For the text-containing cell, return its midpoint in [X, Y] coordinate format. 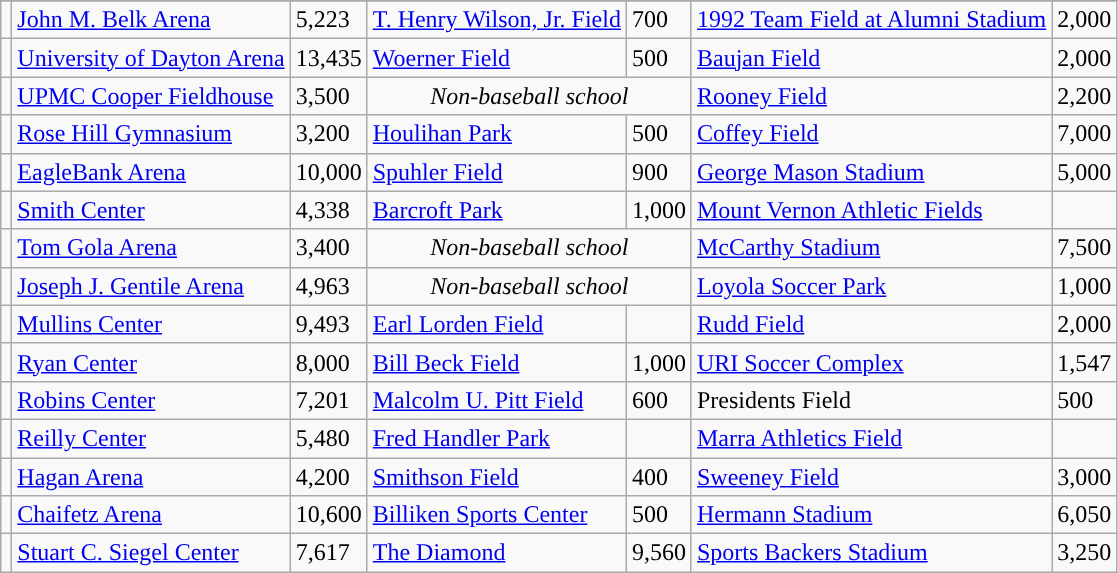
Coffey Field [871, 134]
Mullins Center [151, 324]
9,493 [328, 324]
8,000 [328, 362]
Billiken Sports Center [496, 515]
Barcroft Park [496, 210]
10,000 [328, 172]
Bill Beck Field [496, 362]
3,200 [328, 134]
Smithson Field [496, 477]
URI Soccer Complex [871, 362]
7,201 [328, 400]
5,480 [328, 438]
Mount Vernon Athletic Fields [871, 210]
2,200 [1084, 96]
1992 Team Field at Alumni Stadium [871, 20]
Baujan Field [871, 58]
Ryan Center [151, 362]
Stuart C. Siegel Center [151, 553]
Rooney Field [871, 96]
Fred Handler Park [496, 438]
400 [658, 477]
4,200 [328, 477]
Earl Lorden Field [496, 324]
13,435 [328, 58]
McCarthy Stadium [871, 248]
Robins Center [151, 400]
9,560 [658, 553]
4,963 [328, 286]
7,617 [328, 553]
Rudd Field [871, 324]
George Mason Stadium [871, 172]
Sweeney Field [871, 477]
900 [658, 172]
3,250 [1084, 553]
John M. Belk Arena [151, 20]
Tom Gola Arena [151, 248]
Marra Athletics Field [871, 438]
Hagan Arena [151, 477]
Rose Hill Gymnasium [151, 134]
Hermann Stadium [871, 515]
7,000 [1084, 134]
6,050 [1084, 515]
Chaifetz Arena [151, 515]
4,338 [328, 210]
Presidents Field [871, 400]
Sports Backers Stadium [871, 553]
5,223 [328, 20]
10,600 [328, 515]
Loyola Soccer Park [871, 286]
700 [658, 20]
University of Dayton Arena [151, 58]
Smith Center [151, 210]
Joseph J. Gentile Arena [151, 286]
3,500 [328, 96]
600 [658, 400]
The Diamond [496, 553]
EagleBank Arena [151, 172]
Spuhler Field [496, 172]
1,547 [1084, 362]
3,000 [1084, 477]
3,400 [328, 248]
Woerner Field [496, 58]
5,000 [1084, 172]
7,500 [1084, 248]
Reilly Center [151, 438]
T. Henry Wilson, Jr. Field [496, 20]
Malcolm U. Pitt Field [496, 400]
UPMC Cooper Fieldhouse [151, 96]
Houlihan Park [496, 134]
